Pinpoint the cell where the given text exists, returning its (x, y) midpoint coordinate. 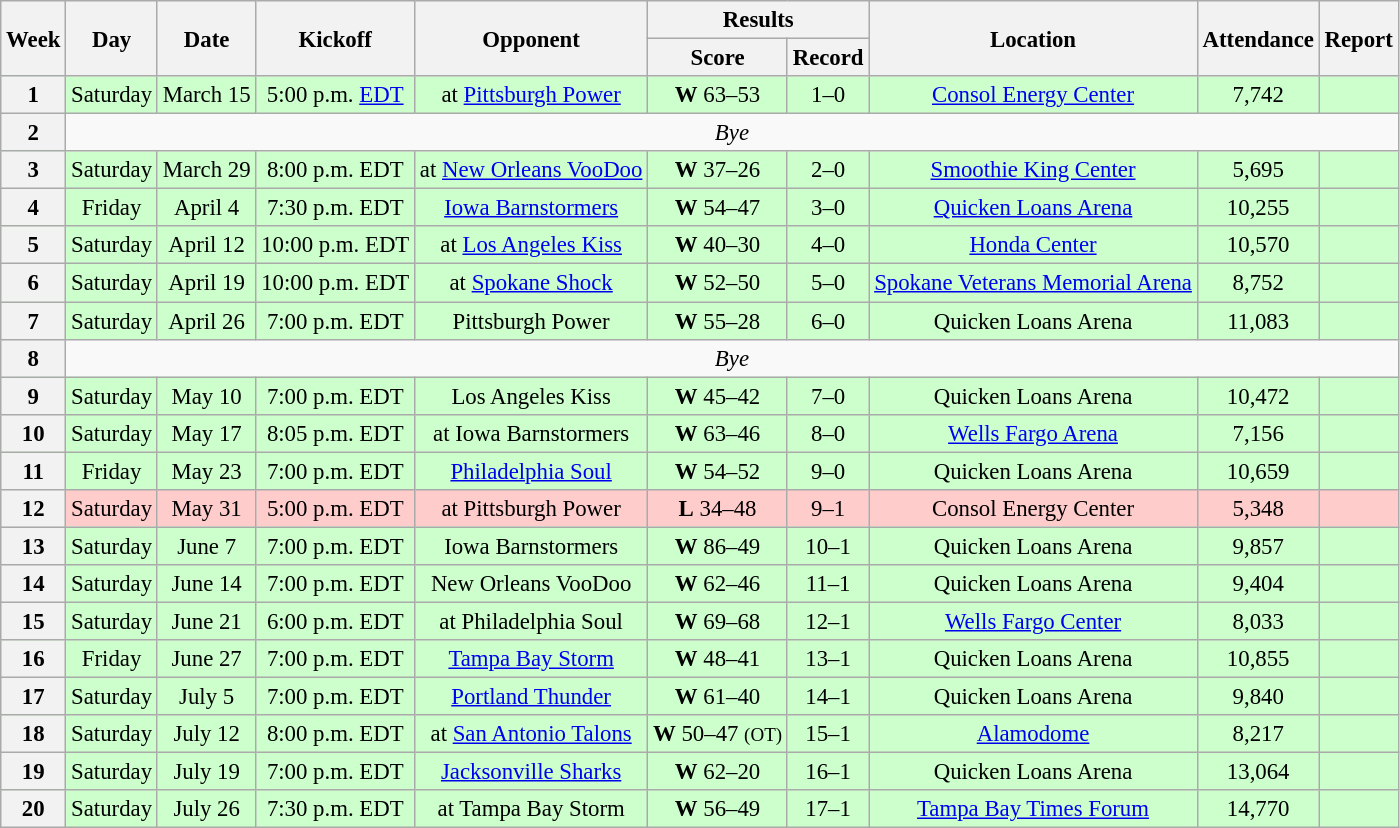
June 21 (206, 621)
11–1 (828, 584)
W 63–46 (718, 433)
1–0 (828, 95)
Kickoff (336, 38)
3 (34, 170)
at Los Angeles Kiss (532, 245)
12 (34, 509)
7 (34, 321)
at Tampa Bay Storm (532, 809)
W 37–26 (718, 170)
at Philadelphia Soul (532, 621)
16–1 (828, 772)
Report (1358, 38)
W 54–47 (718, 208)
19 (34, 772)
11 (34, 471)
10,855 (1258, 659)
July 5 (206, 697)
1 (34, 95)
May 31 (206, 509)
Wells Fargo Center (1033, 621)
Location (1033, 38)
13 (34, 546)
Tampa Bay Storm (532, 659)
at Spokane Shock (532, 283)
10,659 (1258, 471)
May 17 (206, 433)
W 54–52 (718, 471)
W 62–20 (718, 772)
W 55–28 (718, 321)
Date (206, 38)
9 (34, 396)
July 19 (206, 772)
L 34–48 (718, 509)
June 14 (206, 584)
Tampa Bay Times Forum (1033, 809)
Philadelphia Soul (532, 471)
Opponent (532, 38)
16 (34, 659)
Attendance (1258, 38)
10,472 (1258, 396)
10,570 (1258, 245)
W 52–50 (718, 283)
7,156 (1258, 433)
9–0 (828, 471)
15 (34, 621)
5,348 (1258, 509)
Honda Center (1033, 245)
2 (34, 133)
14 (34, 584)
Week (34, 38)
5 (34, 245)
9–1 (828, 509)
14,770 (1258, 809)
Score (718, 58)
March 15 (206, 95)
4–0 (828, 245)
8–0 (828, 433)
April 19 (206, 283)
17–1 (828, 809)
4 (34, 208)
10 (34, 433)
6:00 p.m. EDT (336, 621)
at Iowa Barnstormers (532, 433)
W 40–30 (718, 245)
W 50–47 (OT) (718, 734)
6 (34, 283)
at New Orleans VooDoo (532, 170)
8,752 (1258, 283)
March 29 (206, 170)
June 7 (206, 546)
Alamodome (1033, 734)
W 45–42 (718, 396)
2–0 (828, 170)
April 12 (206, 245)
9,857 (1258, 546)
8,217 (1258, 734)
W 63–53 (718, 95)
W 48–41 (718, 659)
Record (828, 58)
Jacksonville Sharks (532, 772)
Pittsburgh Power (532, 321)
13,064 (1258, 772)
Wells Fargo Arena (1033, 433)
20 (34, 809)
July 12 (206, 734)
10–1 (828, 546)
W 61–40 (718, 697)
W 69–68 (718, 621)
Los Angeles Kiss (532, 396)
14–1 (828, 697)
New Orleans VooDoo (532, 584)
July 26 (206, 809)
Smoothie King Center (1033, 170)
Spokane Veterans Memorial Arena (1033, 283)
8,033 (1258, 621)
W 56–49 (718, 809)
W 86–49 (718, 546)
7–0 (828, 396)
13–1 (828, 659)
12–1 (828, 621)
Portland Thunder (532, 697)
at San Antonio Talons (532, 734)
W 62–46 (718, 584)
April 26 (206, 321)
May 23 (206, 471)
8:05 p.m. EDT (336, 433)
Day (112, 38)
18 (34, 734)
3–0 (828, 208)
8 (34, 358)
5,695 (1258, 170)
9,840 (1258, 697)
11,083 (1258, 321)
May 10 (206, 396)
9,404 (1258, 584)
April 4 (206, 208)
7,742 (1258, 95)
15–1 (828, 734)
6–0 (828, 321)
17 (34, 697)
10,255 (1258, 208)
Results (758, 20)
5–0 (828, 283)
June 27 (206, 659)
